Determine the (x, y) coordinate at the center of the cell enclosing the given text.  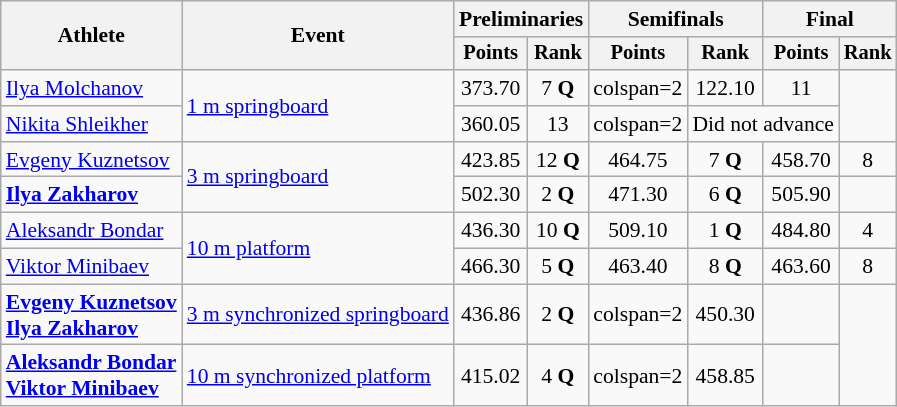
509.10 (638, 231)
Ilya Molchanov (92, 88)
466.30 (491, 267)
Athlete (92, 36)
Evgeny Kuznetsov (92, 160)
458.85 (725, 376)
Semifinals (676, 19)
11 (801, 88)
Aleksandr BondarViktor Minibaev (92, 376)
436.86 (491, 314)
3 m springboard (318, 178)
463.40 (638, 267)
360.05 (491, 124)
8 Q (725, 267)
484.80 (801, 231)
10 Q (558, 231)
4 Q (558, 376)
423.85 (491, 160)
12 Q (558, 160)
Aleksandr Bondar (92, 231)
471.30 (638, 195)
Ilya Zakharov (92, 195)
Viktor Minibaev (92, 267)
3 m synchronized springboard (318, 314)
1 Q (725, 231)
Nikita Shleikher (92, 124)
373.70 (491, 88)
4 (868, 231)
Preliminaries (521, 19)
505.90 (801, 195)
464.75 (638, 160)
502.30 (491, 195)
450.30 (725, 314)
Did not advance (763, 124)
1 m springboard (318, 106)
10 m synchronized platform (318, 376)
415.02 (491, 376)
463.60 (801, 267)
Evgeny KuznetsovIlya Zakharov (92, 314)
Event (318, 36)
458.70 (801, 160)
122.10 (725, 88)
Final (830, 19)
6 Q (725, 195)
10 m platform (318, 248)
5 Q (558, 267)
13 (558, 124)
436.30 (491, 231)
